Scan for the cell matching the given text and deliver its (X, Y) coordinate at center. 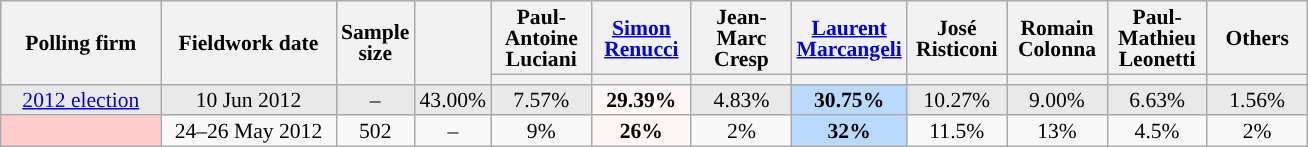
Others (1257, 38)
1.56% (1257, 100)
Polling firm (81, 42)
43.00% (452, 100)
Fieldwork date (248, 42)
10.27% (957, 100)
Paul-Antoine Luciani (541, 38)
Paul-Mathieu Leonetti (1157, 38)
4.83% (741, 100)
Romain Colonna (1057, 38)
Laurent Marcangeli (850, 38)
Jean-Marc Cresp (741, 38)
26% (641, 132)
32% (850, 132)
9.00% (1057, 100)
13% (1057, 132)
Samplesize (375, 42)
29.39% (641, 100)
Simon Renucci (641, 38)
11.5% (957, 132)
2012 election (81, 100)
4.5% (1157, 132)
10 Jun 2012 (248, 100)
José Risticoni (957, 38)
502 (375, 132)
30.75% (850, 100)
6.63% (1157, 100)
9% (541, 132)
24–26 May 2012 (248, 132)
7.57% (541, 100)
